Output the [x, y] coordinate of the center of the cell containing the given text.  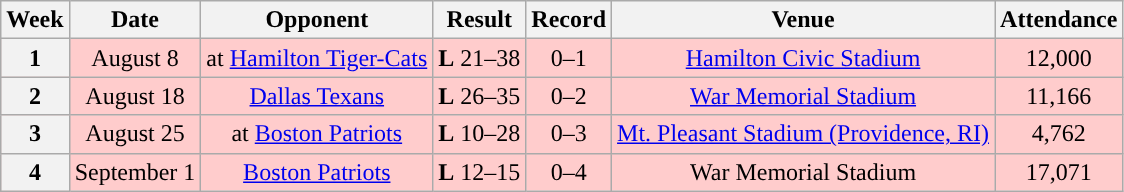
L 21–38 [480, 58]
Opponent [317, 20]
4,762 [1059, 134]
0–1 [569, 58]
Boston Patriots [317, 172]
3 [35, 134]
Dallas Texans [317, 96]
4 [35, 172]
1 [35, 58]
0–3 [569, 134]
Week [35, 20]
0–2 [569, 96]
August 18 [135, 96]
Result [480, 20]
Venue [804, 20]
L 26–35 [480, 96]
August 25 [135, 134]
11,166 [1059, 96]
Mt. Pleasant Stadium (Providence, RI) [804, 134]
Hamilton Civic Stadium [804, 58]
at Boston Patriots [317, 134]
2 [35, 96]
L 12–15 [480, 172]
at Hamilton Tiger-Cats [317, 58]
L 10–28 [480, 134]
0–4 [569, 172]
Attendance [1059, 20]
12,000 [1059, 58]
September 1 [135, 172]
Record [569, 20]
17,071 [1059, 172]
Date [135, 20]
August 8 [135, 58]
